Return the [x, y] coordinate for the center point of the cell that contains the specified text.  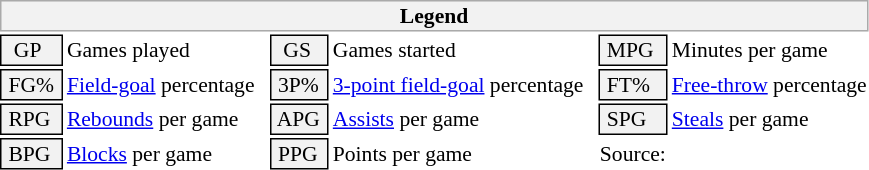
Rebounds per game [166, 120]
Blocks per game [166, 154]
Assists per game [463, 120]
Games played [166, 50]
PPG [300, 154]
3-point field-goal percentage [463, 85]
Legend [434, 16]
Field-goal percentage [166, 85]
Games started [463, 50]
Minutes per game [769, 50]
GP [31, 50]
SPG [632, 120]
Points per game [463, 154]
FT% [632, 85]
BPG [31, 154]
GS [300, 50]
MPG [632, 50]
FG% [31, 85]
Steals per game [769, 120]
APG [300, 120]
Free-throw percentage [769, 85]
Source: [632, 154]
RPG [31, 120]
3P% [300, 85]
